Return [x, y] of the center of cell containing provided text 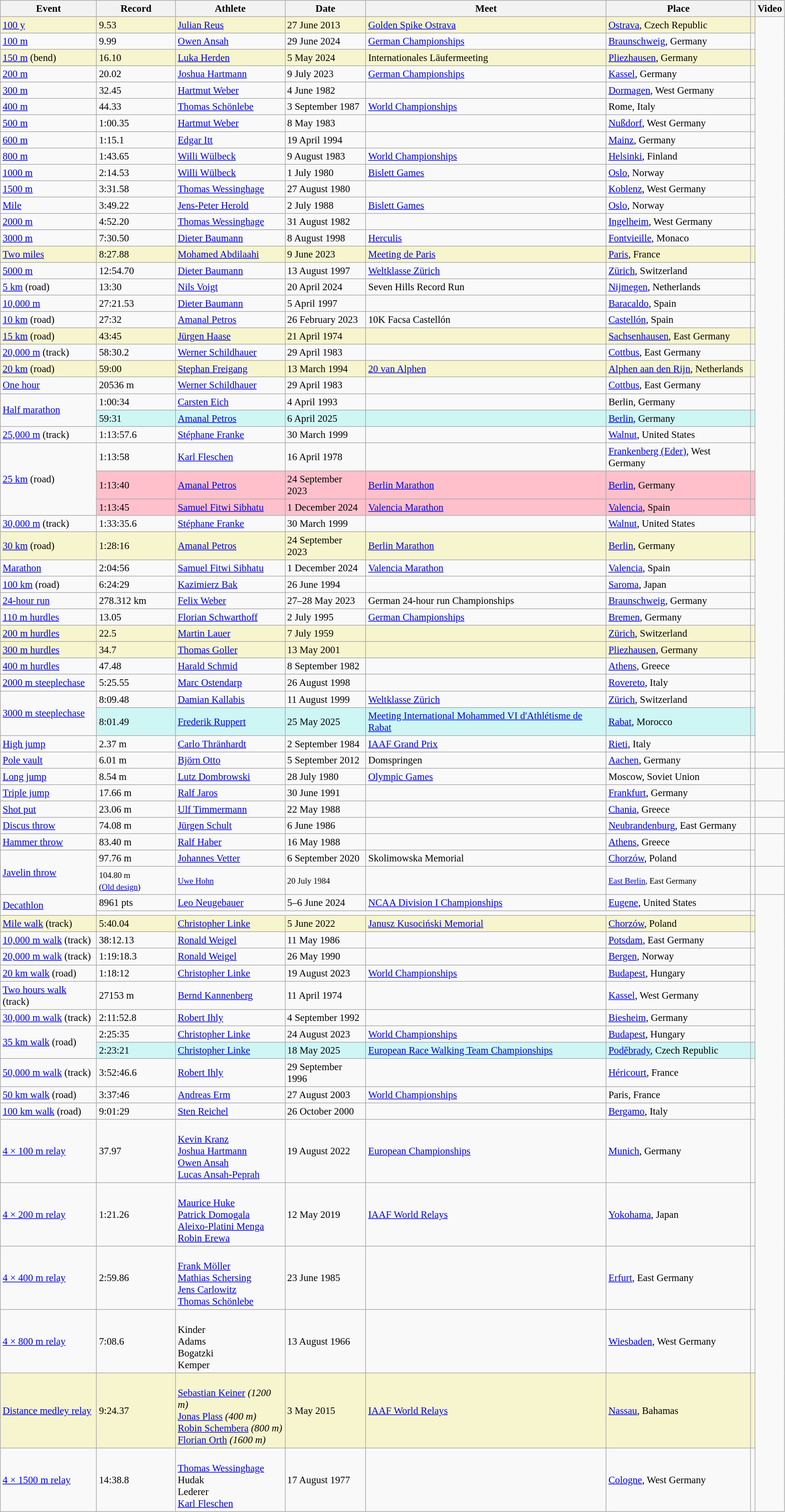
34.7 [136, 650]
27 August 2003 [325, 1095]
9.53 [136, 25]
Kazimierz Bak [230, 585]
Felix Weber [230, 601]
2000 m steeplechase [49, 683]
Hammer throw [49, 842]
Rabat, Morocco [678, 722]
Pole vault [49, 760]
Héricourt, France [678, 1073]
26 October 2000 [325, 1111]
3 May 2015 [325, 1411]
27:21.53 [136, 304]
23 June 1985 [325, 1278]
Bremen, Germany [678, 617]
24 August 2023 [325, 1034]
2 July 1995 [325, 617]
4 × 100 m relay [49, 1151]
Helsinki, Finland [678, 156]
20,000 m walk (track) [49, 957]
Baracaldo, Spain [678, 304]
Shot put [49, 809]
10 km (road) [49, 320]
14:38.8 [136, 1480]
Athlete [230, 9]
83.40 m [136, 842]
1:13:45 [136, 507]
Bergamo, Italy [678, 1111]
200 m hurdles [49, 634]
13 May 2001 [325, 650]
29 September 1996 [325, 1073]
Karl Fleschen [230, 457]
Castellón, Spain [678, 320]
Joshua Hartmann [230, 74]
2:59.86 [136, 1278]
Seven Hills Record Run [486, 287]
35 km walk (road) [49, 1042]
Alphen aan den Rijn, Netherlands [678, 369]
32.45 [136, 91]
97.76 m [136, 858]
Event [49, 9]
Stephan Freigang [230, 369]
10K Facsa Castellón [486, 320]
27:32 [136, 320]
2 September 1984 [325, 744]
Nijmegen, Netherlands [678, 287]
Mainz, Germany [678, 140]
1:13:40 [136, 485]
Lutz Dombrowski [230, 776]
3:52:46.6 [136, 1073]
50,000 m walk (track) [49, 1073]
500 m [49, 123]
1:19:18.3 [136, 957]
Marc Ostendarp [230, 683]
1:00:34 [136, 402]
23.06 m [136, 809]
100 y [49, 25]
1:00.35 [136, 123]
East Berlin, East Germany [678, 881]
1:28:16 [136, 546]
4 × 1500 m relay [49, 1480]
20 km (road) [49, 369]
8 September 1982 [325, 666]
6 June 1986 [325, 826]
European Race Walking Team Championships [486, 1051]
20,000 m (track) [49, 353]
1:15.1 [136, 140]
30 June 1991 [325, 793]
1500 m [49, 189]
Eugene, United States [678, 903]
Uwe Hohn [230, 881]
Frankenberg (Eder), West Germany [678, 457]
50 km walk (road) [49, 1095]
Luka Herden [230, 58]
4 September 1992 [325, 1017]
26 June 1994 [325, 585]
20 April 2024 [325, 287]
13 March 1994 [325, 369]
8:27.88 [136, 254]
Mile walk (track) [49, 924]
Ingelheim, West Germany [678, 222]
400 m [49, 107]
Javelin throw [49, 872]
Chania, Greece [678, 809]
47.48 [136, 666]
Nils Voigt [230, 287]
Frank MöllerMathias SchersingJens CarlowitzThomas Schönlebe [230, 1278]
5 May 2024 [325, 58]
Half marathon [49, 410]
4 × 400 m relay [49, 1278]
9 August 1983 [325, 156]
Björn Otto [230, 760]
300 m [49, 91]
16 April 1978 [325, 457]
Andreas Erm [230, 1095]
Internationales Läufermeeting [486, 58]
100 m [49, 41]
Place [678, 9]
2:11:52.8 [136, 1017]
Poděbrady, Czech Republic [678, 1051]
8 May 1983 [325, 123]
Skolimowska Memorial [486, 858]
Kassel, Germany [678, 74]
6.01 m [136, 760]
Jürgen Schult [230, 826]
Herculis [486, 238]
Meeting de Paris [486, 254]
Jürgen Haase [230, 336]
20536 m [136, 386]
Cologne, West Germany [678, 1480]
1:13:57.6 [136, 434]
3:37:46 [136, 1095]
Leo Neugebauer [230, 903]
1:13:58 [136, 457]
1000 m [49, 173]
Ulf Timmermann [230, 809]
Record [136, 9]
Martin Lauer [230, 634]
8 August 1998 [325, 238]
27 June 2013 [325, 25]
Marathon [49, 568]
Harald Schmid [230, 666]
Olympic Games [486, 776]
5000 m [49, 271]
800 m [49, 156]
Nassau, Bahamas [678, 1411]
110 m hurdles [49, 617]
Moscow, Soviet Union [678, 776]
9 June 2023 [325, 254]
24-hour run [49, 601]
6:24:29 [136, 585]
3:31.58 [136, 189]
13:30 [136, 287]
22.5 [136, 634]
1:21.26 [136, 1215]
8:01.49 [136, 722]
1:33:35.6 [136, 524]
Maurice HukePatrick DomogalaAleixo-Platini MengaRobin Erewa [230, 1215]
Florian Schwarthoff [230, 617]
18 May 2025 [325, 1051]
Two miles [49, 254]
15 km (road) [49, 336]
Two hours walk (track) [49, 995]
Rieti, Italy [678, 744]
22 May 1988 [325, 809]
Meeting International Mohammed VI d'Athlétisme de Rabat [486, 722]
Julian Reus [230, 25]
Carlo Thränhardt [230, 744]
4 × 200 m relay [49, 1215]
16.10 [136, 58]
26 February 2023 [325, 320]
5–6 June 2024 [325, 903]
Meet [486, 9]
Thomas Schönlebe [230, 107]
Fontvieille, Monaco [678, 238]
59:31 [136, 418]
Johannes Vetter [230, 858]
6 April 2025 [325, 418]
Sachsenhausen, East Germany [678, 336]
Rome, Italy [678, 107]
Discus throw [49, 826]
Bergen, Norway [678, 957]
Ralf Jaros [230, 793]
Kassel, West Germany [678, 995]
Domspringen [486, 760]
Wiesbaden, West Germany [678, 1342]
8961 pts [136, 903]
Carsten Eich [230, 402]
6 September 2020 [325, 858]
Long jump [49, 776]
Edgar Itt [230, 140]
5:25.55 [136, 683]
Video [770, 9]
2.37 m [136, 744]
5 April 1997 [325, 304]
Damian Kallabis [230, 699]
2:23:21 [136, 1051]
20.02 [136, 74]
25,000 m (track) [49, 434]
27–28 May 2023 [325, 601]
3:49.22 [136, 205]
Frankfurt, Germany [678, 793]
100 km (road) [49, 585]
19 April 1994 [325, 140]
Date [325, 9]
Thomas WessinghageHudakLedererKarl Fleschen [230, 1480]
11 May 1986 [325, 940]
4 April 1993 [325, 402]
Nußdorf, West Germany [678, 123]
13 August 1966 [325, 1342]
3000 m steeplechase [49, 713]
104.80 m (Old design) [136, 881]
3 September 1987 [325, 107]
4:52.20 [136, 222]
7 July 1959 [325, 634]
2 July 1988 [325, 205]
11 April 1974 [325, 995]
58:30.2 [136, 353]
16 May 1988 [325, 842]
Thomas Goller [230, 650]
Ostrava, Czech Republic [678, 25]
20 km walk (road) [49, 973]
Sebastian Keiner (1200 m)Jonas Plass (400 m)Robin Schembera (800 m)Florian Orth (1600 m) [230, 1411]
Neubrandenburg, East Germany [678, 826]
Jens-Peter Herold [230, 205]
German 24-hour run Championships [486, 601]
31 August 1982 [325, 222]
5 June 2022 [325, 924]
Distance medley relay [49, 1411]
4 June 1982 [325, 91]
38:12.13 [136, 940]
400 m hurdles [49, 666]
9:24.37 [136, 1411]
8.54 m [136, 776]
7:30.50 [136, 238]
300 m hurdles [49, 650]
High jump [49, 744]
Yokohama, Japan [678, 1215]
Biesheim, Germany [678, 1017]
2:14.53 [136, 173]
11 August 1999 [325, 699]
9:01:29 [136, 1111]
7:08.6 [136, 1342]
9.99 [136, 41]
37.97 [136, 1151]
59:00 [136, 369]
12:54.70 [136, 271]
Ralf Haber [230, 842]
13 August 1997 [325, 271]
5 km (road) [49, 287]
10,000 m [49, 304]
Decathlon [49, 905]
43:45 [136, 336]
Potsdam, East Germany [678, 940]
30,000 m walk (track) [49, 1017]
278.312 km [136, 601]
Saroma, Japan [678, 585]
Aachen, Germany [678, 760]
17 August 1977 [325, 1480]
13.05 [136, 617]
200 m [49, 74]
2000 m [49, 222]
600 m [49, 140]
2:25:35 [136, 1034]
Bernd Kannenberg [230, 995]
IAAF Grand Prix [486, 744]
26 May 1990 [325, 957]
KinderAdamsBogatzkiKemper [230, 1342]
European Championships [486, 1151]
Janusz Kusociński Memorial [486, 924]
44.33 [136, 107]
One hour [49, 386]
1 July 1980 [325, 173]
29 June 2024 [325, 41]
Triple jump [49, 793]
Koblenz, West Germany [678, 189]
20 July 1984 [325, 881]
150 m (bend) [49, 58]
Frederik Ruppert [230, 722]
Owen Ansah [230, 41]
2:04:56 [136, 568]
21 April 1974 [325, 336]
Rovereto, Italy [678, 683]
5 September 2012 [325, 760]
Mohamed Abdilaahi [230, 254]
Mile [49, 205]
74.08 m [136, 826]
Kevin KranzJoshua HartmannOwen AnsahLucas Ansah-Peprah [230, 1151]
28 July 1980 [325, 776]
NCAA Division I Championships [486, 903]
9 July 2023 [325, 74]
1:18:12 [136, 973]
Golden Spike Ostrava [486, 25]
10,000 m walk (track) [49, 940]
1:43.65 [136, 156]
25 km (road) [49, 479]
27153 m [136, 995]
27 August 1980 [325, 189]
30,000 m (track) [49, 524]
19 August 2023 [325, 973]
25 May 2025 [325, 722]
30 km (road) [49, 546]
17.66 m [136, 793]
12 May 2019 [325, 1215]
20 van Alphen [486, 369]
100 km walk (road) [49, 1111]
Erfurt, East Germany [678, 1278]
26 August 1998 [325, 683]
4 × 800 m relay [49, 1342]
19 August 2022 [325, 1151]
3000 m [49, 238]
Munich, Germany [678, 1151]
Sten Reichel [230, 1111]
Dormagen, West Germany [678, 91]
5:40.04 [136, 924]
8:09.48 [136, 699]
